Provide the (X, Y) coordinate of the cell's center where the given text is located.  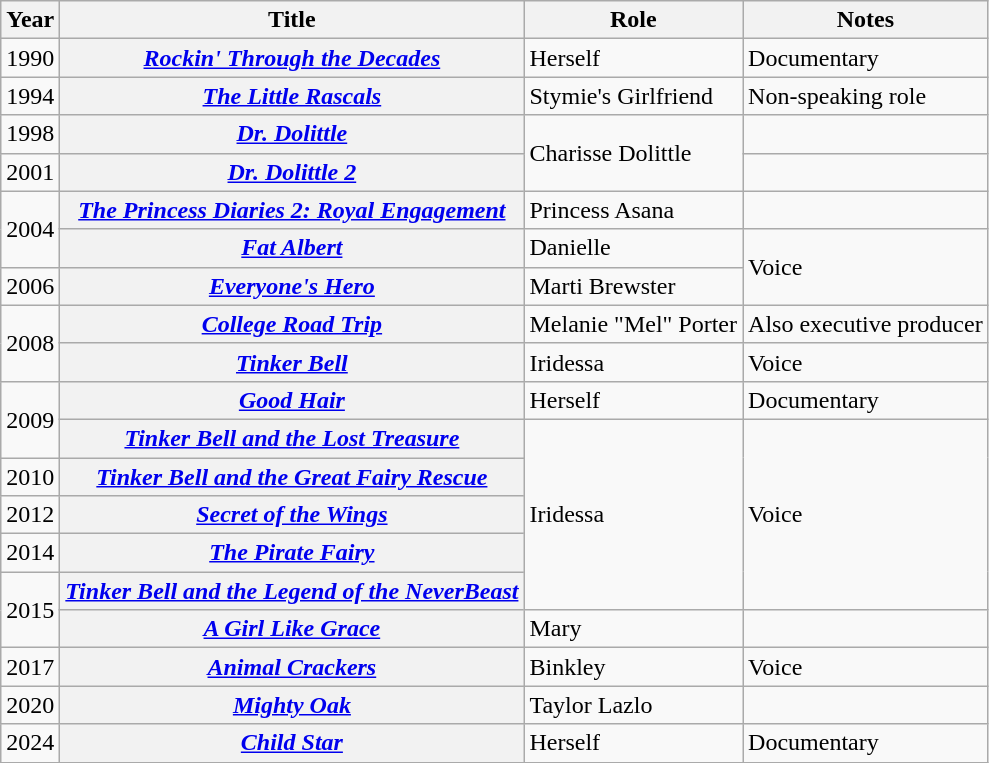
Tinker Bell and the Great Fairy Rescue (292, 477)
Notes (866, 20)
2008 (30, 343)
Child Star (292, 743)
2015 (30, 610)
2004 (30, 229)
College Road Trip (292, 324)
Taylor Lazlo (634, 705)
Title (292, 20)
2020 (30, 705)
Non-speaking role (866, 96)
2017 (30, 667)
Princess Asana (634, 210)
1990 (30, 58)
2009 (30, 419)
Mary (634, 629)
Danielle (634, 248)
Melanie "Mel" Porter (634, 324)
Charisse Dolittle (634, 153)
Good Hair (292, 400)
Binkley (634, 667)
Mighty Oak (292, 705)
1994 (30, 96)
2014 (30, 553)
Marti Brewster (634, 286)
Year (30, 20)
A Girl Like Grace (292, 629)
Everyone's Hero (292, 286)
2024 (30, 743)
2006 (30, 286)
1998 (30, 134)
Tinker Bell and the Lost Treasure (292, 438)
Dr. Dolittle 2 (292, 172)
2001 (30, 172)
Dr. Dolittle (292, 134)
Tinker Bell (292, 362)
Animal Crackers (292, 667)
Fat Albert (292, 248)
Tinker Bell and the Legend of the NeverBeast (292, 591)
Stymie's Girlfriend (634, 96)
2010 (30, 477)
The Pirate Fairy (292, 553)
2012 (30, 515)
Rockin' Through the Decades (292, 58)
The Princess Diaries 2: Royal Engagement (292, 210)
Role (634, 20)
The Little Rascals (292, 96)
Secret of the Wings (292, 515)
Also executive producer (866, 324)
